For the text-containing cell, return its midpoint in [X, Y] coordinate format. 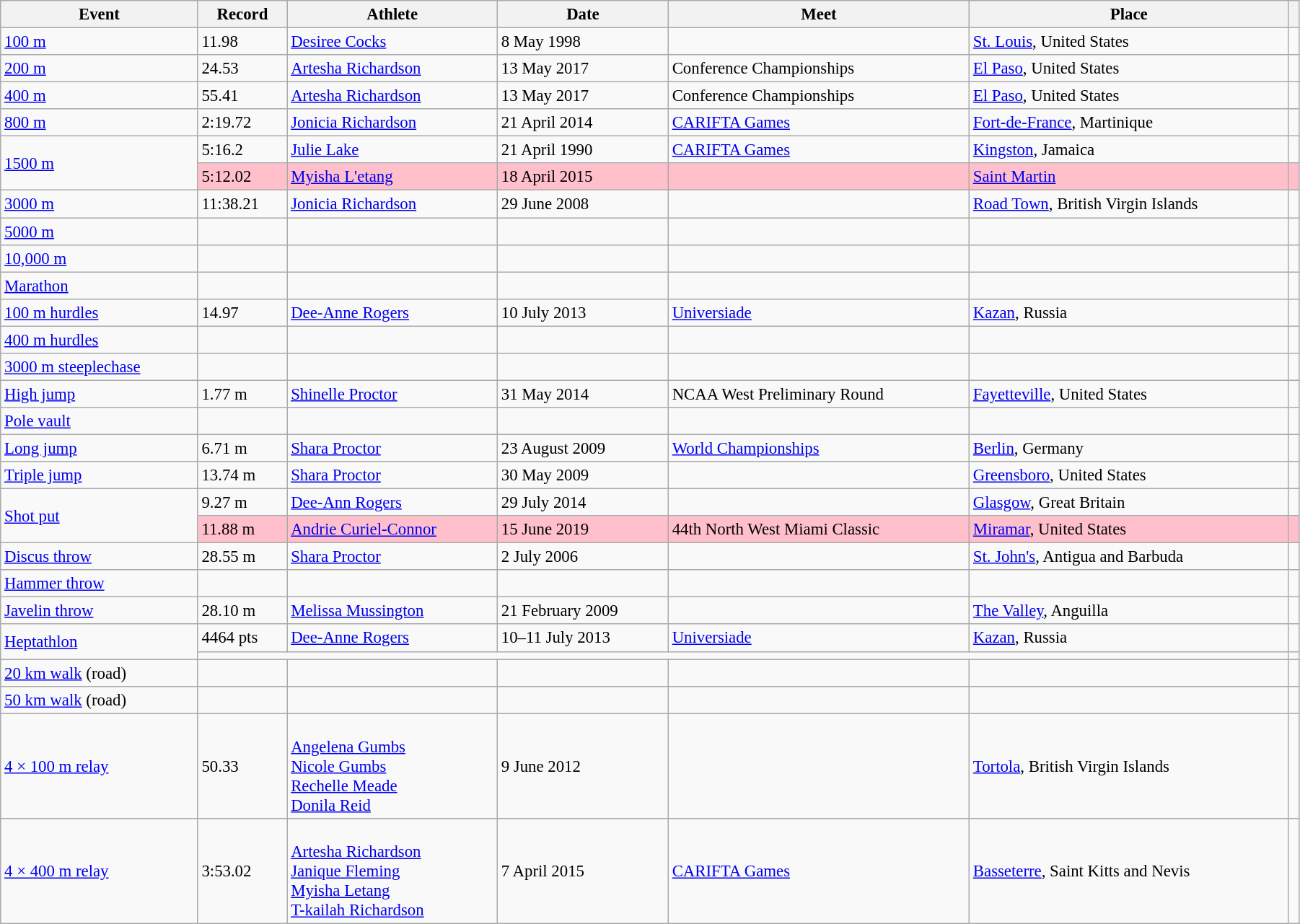
5:16.2 [242, 150]
Julie Lake [392, 150]
1.77 m [242, 394]
14.97 [242, 312]
Andrie Curiel-Connor [392, 529]
Place [1129, 14]
Hammer throw [100, 584]
Discus throw [100, 557]
800 m [100, 123]
200 m [100, 69]
21 April 2014 [583, 123]
8 May 1998 [583, 42]
15 June 2019 [583, 529]
Saint Martin [1129, 177]
Greensboro, United States [1129, 475]
21 February 2009 [583, 611]
50.33 [242, 766]
4 × 100 m relay [100, 766]
400 m hurdles [100, 340]
6.71 m [242, 448]
9.27 m [242, 503]
2 July 2006 [583, 557]
11:38.21 [242, 204]
29 June 2008 [583, 204]
3000 m [100, 204]
Fayetteville, United States [1129, 394]
St. John's, Antigua and Barbuda [1129, 557]
Triple jump [100, 475]
Melissa Mussington [392, 611]
Fort-de-France, Martinique [1129, 123]
3000 m steeplechase [100, 367]
3:53.02 [242, 871]
Shot put [100, 516]
High jump [100, 394]
Dee-Ann Rogers [392, 503]
Shinelle Proctor [392, 394]
Pole vault [100, 421]
400 m [100, 96]
11.88 m [242, 529]
Berlin, Germany [1129, 448]
9 June 2012 [583, 766]
20 km walk (road) [100, 673]
28.55 m [242, 557]
2:19.72 [242, 123]
23 August 2009 [583, 448]
10 July 2013 [583, 312]
World Championships [818, 448]
Basseterre, Saint Kitts and Nevis [1129, 871]
5:12.02 [242, 177]
Marathon [100, 286]
28.10 m [242, 611]
NCAA West Preliminary Round [818, 394]
St. Louis, United States [1129, 42]
Long jump [100, 448]
Glasgow, Great Britain [1129, 503]
5000 m [100, 232]
24.53 [242, 69]
31 May 2014 [583, 394]
50 km walk (road) [100, 700]
Date [583, 14]
100 m [100, 42]
10–11 July 2013 [583, 638]
4 × 400 m relay [100, 871]
The Valley, Anguilla [1129, 611]
Meet [818, 14]
13.74 m [242, 475]
Artesha RichardsonJanique FlemingMyisha LetangT-kailah Richardson [392, 871]
10,000 m [100, 258]
4464 pts [242, 638]
Road Town, British Virgin Islands [1129, 204]
Javelin throw [100, 611]
30 May 2009 [583, 475]
Heptathlon [100, 642]
Kingston, Jamaica [1129, 150]
Desiree Cocks [392, 42]
44th North West Miami Classic [818, 529]
55.41 [242, 96]
18 April 2015 [583, 177]
Event [100, 14]
Myisha L'etang [392, 177]
Miramar, United States [1129, 529]
1500 m [100, 163]
Angelena GumbsNicole GumbsRechelle MeadeDonila Reid [392, 766]
7 April 2015 [583, 871]
29 July 2014 [583, 503]
100 m hurdles [100, 312]
21 April 1990 [583, 150]
Record [242, 14]
11.98 [242, 42]
Tortola, British Virgin Islands [1129, 766]
Athlete [392, 14]
